Determine the (X, Y) coordinate at the center of the cell enclosing the given text.  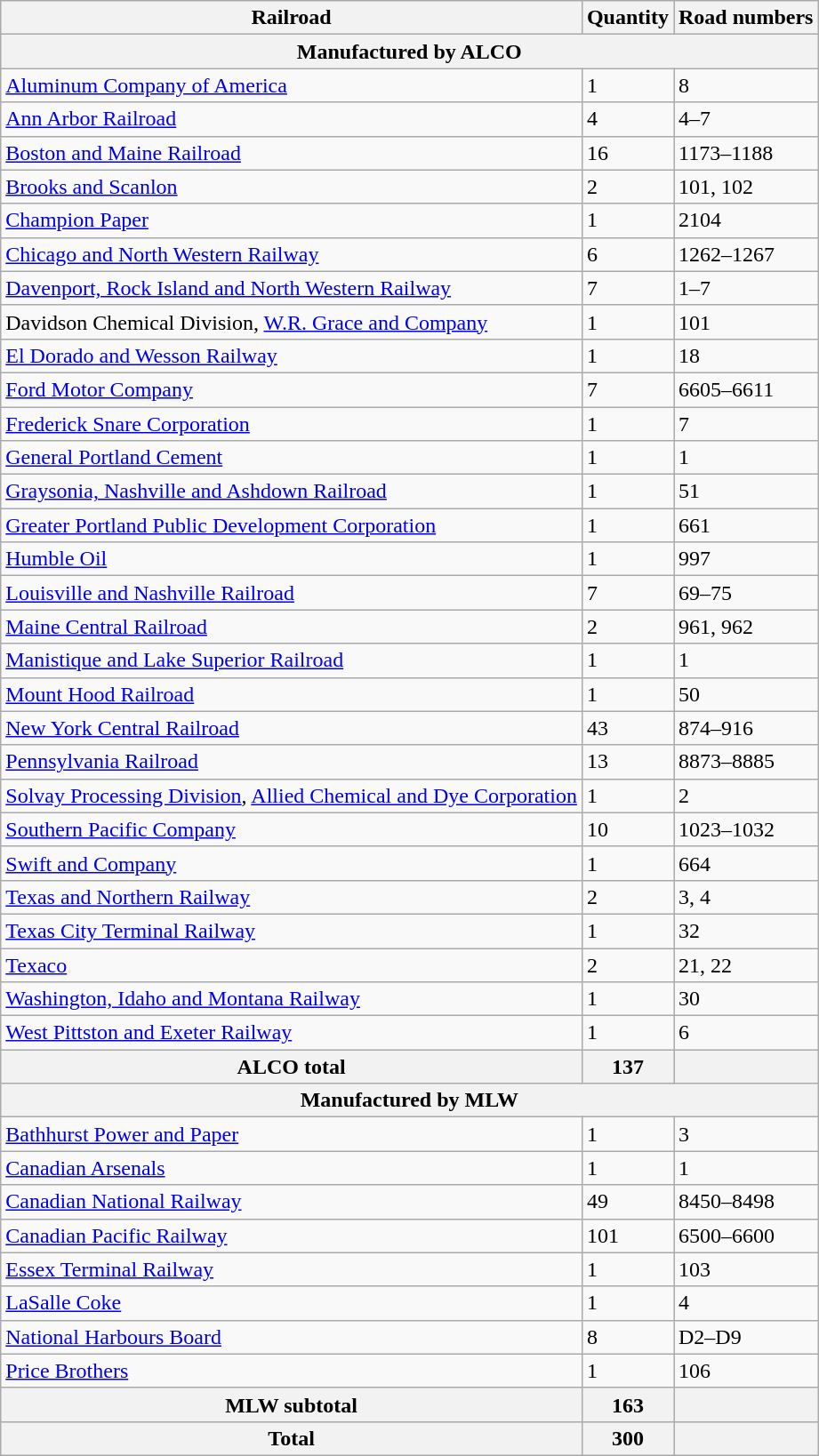
Canadian National Railway (292, 1202)
50 (746, 694)
661 (746, 525)
Texaco (292, 964)
Texas and Northern Railway (292, 897)
Bathhurst Power and Paper (292, 1134)
ALCO total (292, 1067)
Maine Central Railroad (292, 627)
Manistique and Lake Superior Railroad (292, 660)
Greater Portland Public Development Corporation (292, 525)
Frederick Snare Corporation (292, 424)
Price Brothers (292, 1371)
Ford Motor Company (292, 389)
30 (746, 999)
Southern Pacific Company (292, 829)
163 (628, 1404)
16 (628, 153)
Louisville and Nashville Railroad (292, 593)
4–7 (746, 119)
National Harbours Board (292, 1337)
101, 102 (746, 187)
Road numbers (746, 18)
Swift and Company (292, 863)
Railroad (292, 18)
6605–6611 (746, 389)
Humble Oil (292, 559)
13 (628, 762)
Davidson Chemical Division, W.R. Grace and Company (292, 322)
General Portland Cement (292, 458)
Mount Hood Railroad (292, 694)
43 (628, 728)
10 (628, 829)
Canadian Arsenals (292, 1168)
2104 (746, 220)
Chicago and North Western Railway (292, 254)
21, 22 (746, 964)
1023–1032 (746, 829)
664 (746, 863)
1173–1188 (746, 153)
Manufactured by ALCO (409, 52)
3 (746, 1134)
Canadian Pacific Railway (292, 1236)
137 (628, 1067)
1262–1267 (746, 254)
Quantity (628, 18)
LaSalle Coke (292, 1303)
Brooks and Scanlon (292, 187)
Essex Terminal Railway (292, 1269)
Ann Arbor Railroad (292, 119)
106 (746, 1371)
D2–D9 (746, 1337)
69–75 (746, 593)
49 (628, 1202)
6500–6600 (746, 1236)
Graysonia, Nashville and Ashdown Railroad (292, 492)
Texas City Terminal Railway (292, 931)
8450–8498 (746, 1202)
West Pittston and Exeter Railway (292, 1033)
El Dorado and Wesson Railway (292, 356)
997 (746, 559)
961, 962 (746, 627)
Total (292, 1438)
Manufactured by MLW (409, 1100)
18 (746, 356)
51 (746, 492)
32 (746, 931)
103 (746, 1269)
300 (628, 1438)
8873–8885 (746, 762)
Boston and Maine Railroad (292, 153)
Champion Paper (292, 220)
Pennsylvania Railroad (292, 762)
874–916 (746, 728)
MLW subtotal (292, 1404)
1–7 (746, 288)
3, 4 (746, 897)
New York Central Railroad (292, 728)
Aluminum Company of America (292, 85)
Davenport, Rock Island and North Western Railway (292, 288)
Washington, Idaho and Montana Railway (292, 999)
Solvay Processing Division, Allied Chemical and Dye Corporation (292, 796)
